Find where the given text appears and provide that cell's center as (X, Y) coordinate. 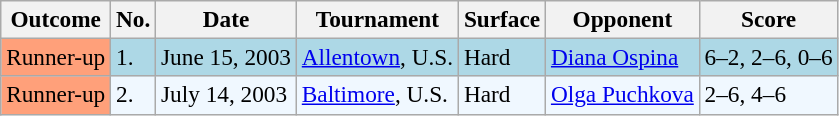
Outcome (56, 19)
Allentown, U.S. (377, 57)
Surface (502, 19)
No. (134, 19)
2. (134, 95)
1. (134, 57)
2–6, 4–6 (768, 95)
Olga Puchkova (623, 95)
June 15, 2003 (226, 57)
Opponent (623, 19)
Baltimore, U.S. (377, 95)
Tournament (377, 19)
Date (226, 19)
Diana Ospina (623, 57)
July 14, 2003 (226, 95)
Score (768, 19)
6–2, 2–6, 0–6 (768, 57)
